From the cell containing the given text, extract its center point as [X, Y] coordinate. 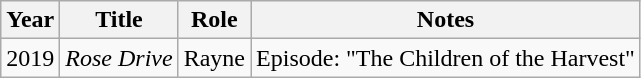
Notes [446, 20]
2019 [30, 58]
Rayne [214, 58]
Episode: "The Children of the Harvest" [446, 58]
Year [30, 20]
Rose Drive [119, 58]
Title [119, 20]
Role [214, 20]
